Detect which cell encompasses the target text, then output its [x, y] center coordinate. 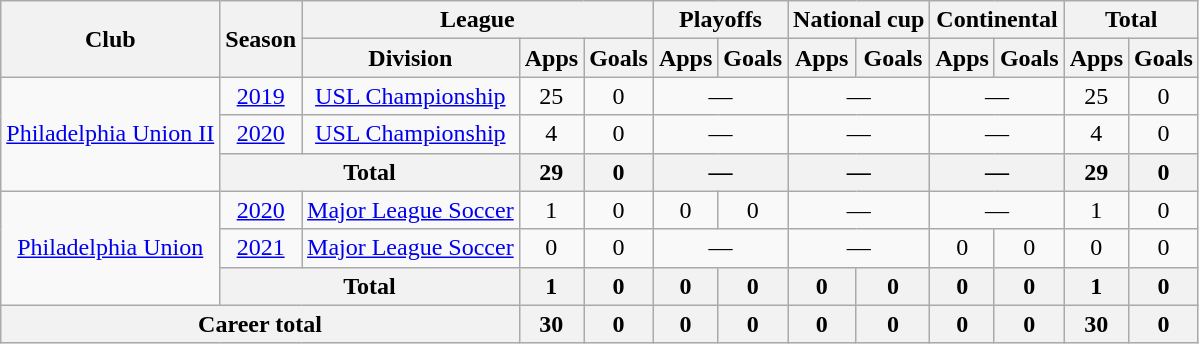
2019 [261, 96]
Philadelphia Union [110, 248]
Continental [997, 20]
Philadelphia Union II [110, 134]
Career total [260, 324]
Season [261, 39]
National cup [859, 20]
League [478, 20]
2021 [261, 248]
Club [110, 39]
Division [411, 58]
Playoffs [720, 20]
